Pinpoint the cell where the given text exists, returning its (x, y) midpoint coordinate. 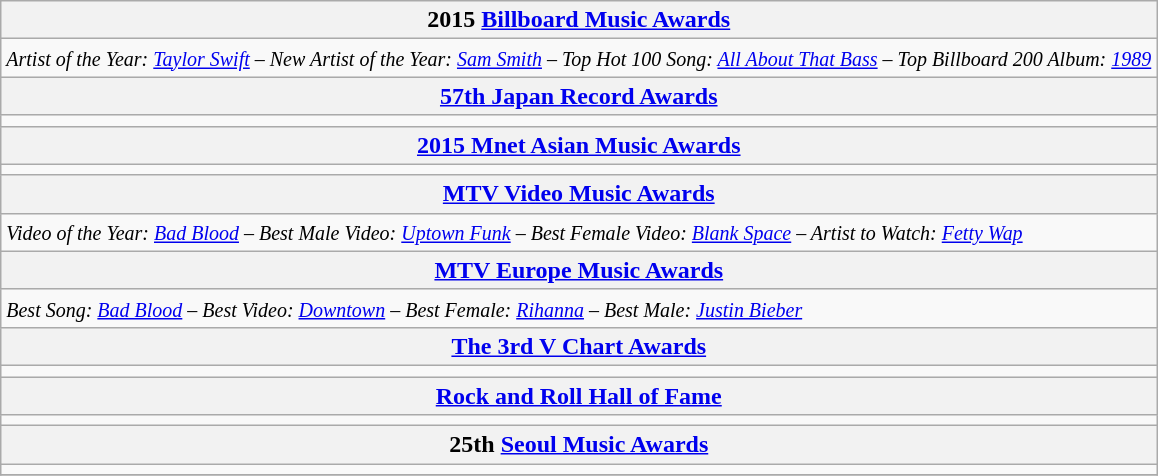
Rock and Roll Hall of Fame (579, 395)
57th Japan Record Awards (579, 96)
MTV Video Music Awards (579, 194)
The 3rd V Chart Awards (579, 346)
2015 Billboard Music Awards (579, 20)
Artist of the Year: Taylor Swift – New Artist of the Year: Sam Smith – Top Hot 100 Song: All About That Bass – Top Billboard 200 Album: 1989 (579, 58)
Best Song: Bad Blood – Best Video: Downtown – Best Female: Rihanna – Best Male: Justin Bieber (579, 308)
Video of the Year: Bad Blood – Best Male Video: Uptown Funk – Best Female Video: Blank Space – Artist to Watch: Fetty Wap (579, 232)
MTV Europe Music Awards (579, 270)
25th Seoul Music Awards (579, 445)
2015 Mnet Asian Music Awards (579, 145)
